Scan for the cell matching the given text and deliver its (x, y) coordinate at center. 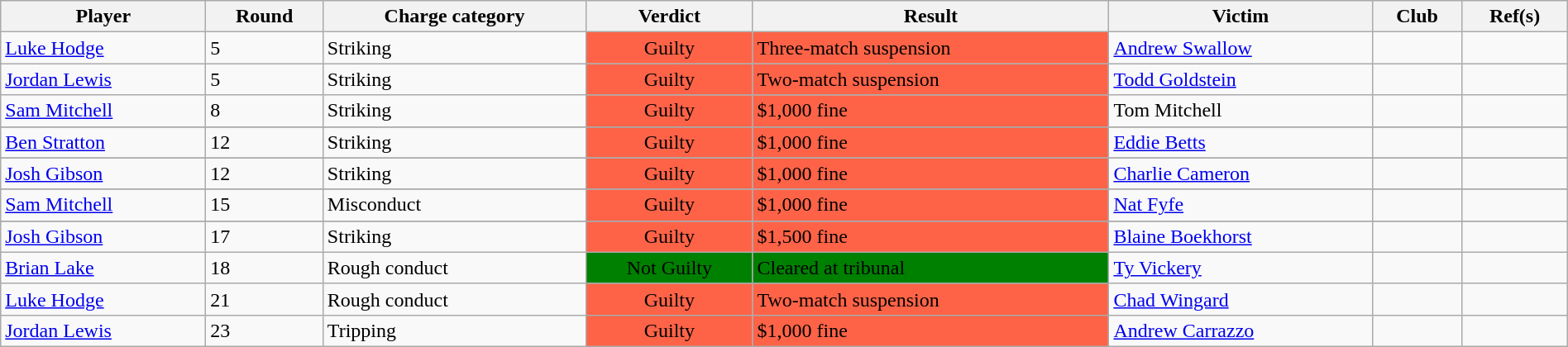
Andrew Carrazzo (1241, 330)
21 (265, 299)
Todd Goldstein (1241, 79)
Ty Vickery (1241, 268)
Charge category (454, 17)
23 (265, 330)
Player (103, 17)
Tripping (454, 330)
Tom Mitchell (1241, 111)
Nat Fyfe (1241, 205)
15 (265, 205)
Misconduct (454, 205)
Result (931, 17)
Cleared at tribunal (931, 268)
Three-match suspension (931, 48)
Club (1417, 17)
17 (265, 236)
Eddie Betts (1241, 142)
Brian Lake (103, 268)
Verdict (670, 17)
Blaine Boekhorst (1241, 236)
$1,500 fine (931, 236)
18 (265, 268)
Charlie Cameron (1241, 173)
Not Guilty (670, 268)
Ref(s) (1515, 17)
Round (265, 17)
8 (265, 111)
Ben Stratton (103, 142)
Andrew Swallow (1241, 48)
Victim (1241, 17)
Chad Wingard (1241, 299)
